Find where the given text appears and provide that cell's center as (X, Y) coordinate. 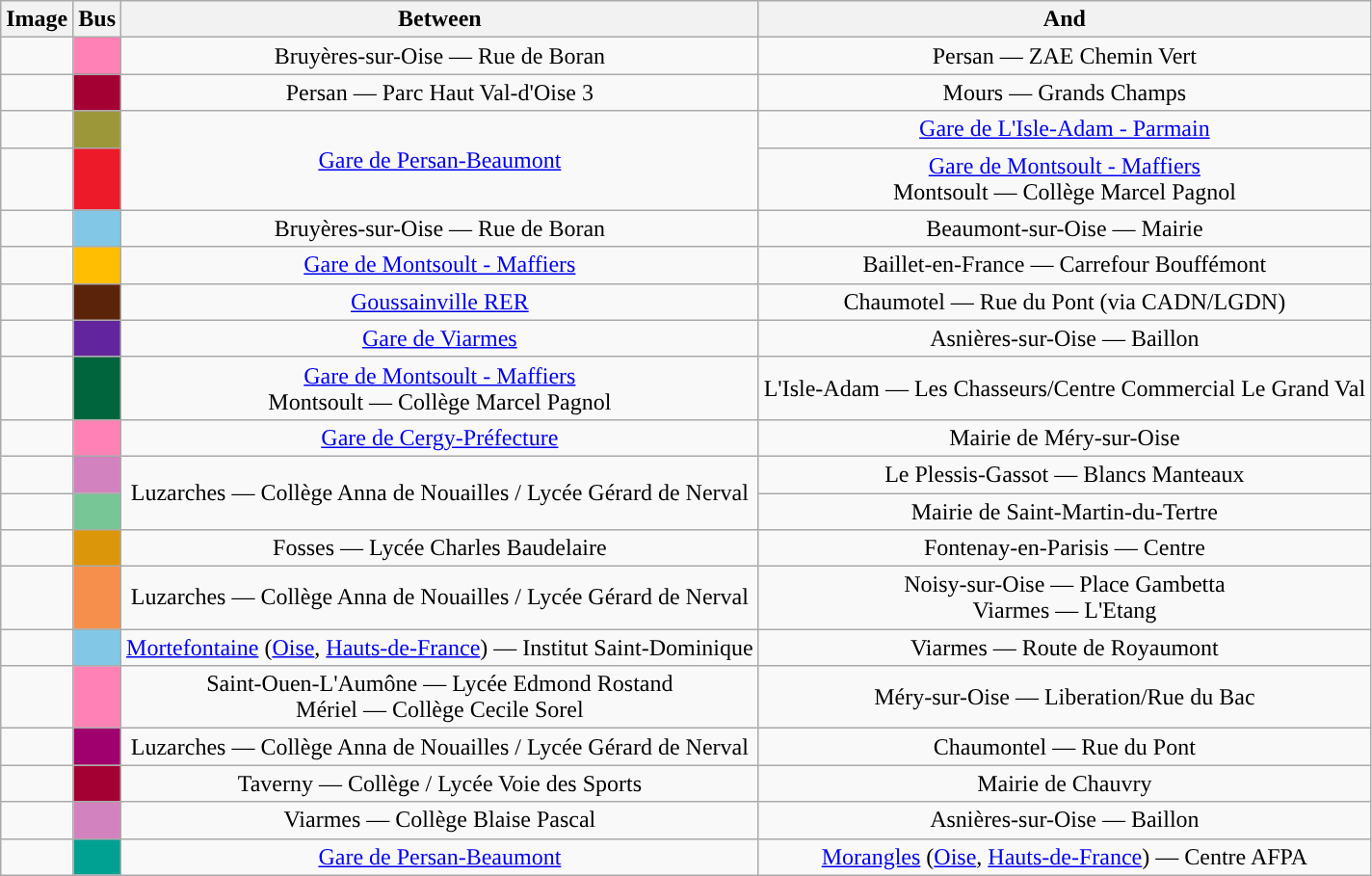
Goussainville RER (440, 302)
Persan — Parc Haut Val-d'Oise 3 (440, 93)
Mairie de Saint-Martin-du-Tertre (1064, 512)
Mairie de Méry-sur-Oise (1064, 438)
Taverny — Collège / Lycée Voie des Sports (440, 783)
Le Plessis-Gassot — Blancs Manteaux (1064, 474)
Persan — ZAE Chemin Vert (1064, 56)
Image (37, 19)
Bus (97, 19)
Gare de L'Isle-Adam - Parmain (1064, 129)
Noisy-sur-Oise — Place GambettaViarmes — L'Etang (1064, 597)
Viarmes — Collège Blaise Pascal (440, 820)
Mortefontaine (Oise, Hauts-de-France) — Institut Saint-Dominique (440, 648)
Chaumotel — Rue du Pont (via CADN/LGDN) (1064, 302)
Morangles (Oise, Hauts-de-France) — Centre AFPA (1064, 857)
Between (440, 19)
Gare de Cergy-Préfecture (440, 438)
And (1064, 19)
Fosses — Lycée Charles Baudelaire (440, 548)
Baillet-en-France — Carrefour Bouffémont (1064, 265)
Beaumont-sur-Oise — Mairie (1064, 228)
Méry-sur-Oise — Liberation/Rue du Bac (1064, 698)
Mairie de Chauvry (1064, 783)
Gare de Viarmes (440, 338)
L'Isle-Adam — Les Chasseurs/Centre Commercial Le Grand Val (1064, 387)
Mours — Grands Champs (1064, 93)
Viarmes — Route de Royaumont (1064, 648)
Fontenay-en-Parisis — Centre (1064, 548)
Saint-Ouen-L'Aumône — Lycée Edmond RostandMériel — Collège Cecile Sorel (440, 698)
Chaumontel — Rue du Pont (1064, 747)
Gare de Montsoult - Maffiers (440, 265)
